Output the [X, Y] coordinate of the center of the cell containing the given text.  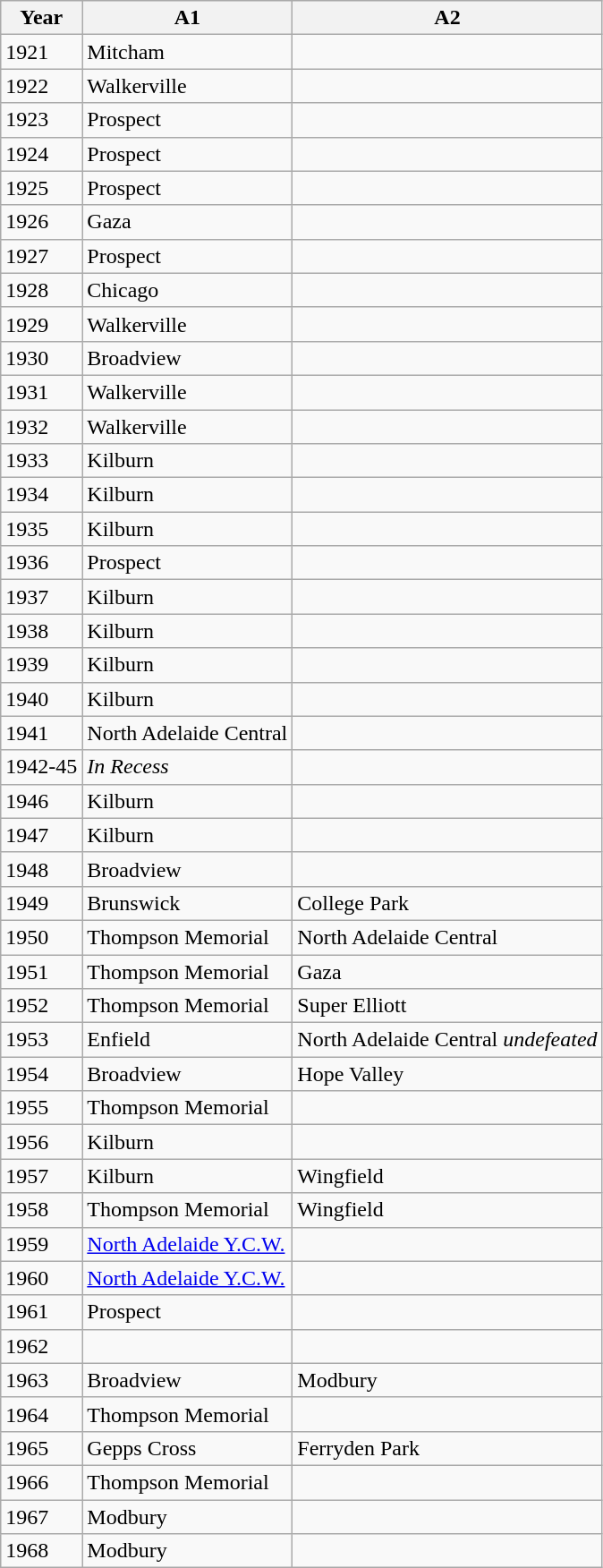
1956 [41, 1142]
1959 [41, 1244]
1952 [41, 1006]
1921 [41, 52]
1925 [41, 188]
1936 [41, 563]
1968 [41, 1551]
1926 [41, 222]
1951 [41, 971]
1922 [41, 86]
College Park [447, 903]
1946 [41, 801]
Chicago [188, 290]
1957 [41, 1176]
Super Elliott [447, 1006]
A1 [188, 18]
Brunswick [188, 903]
1960 [41, 1278]
1933 [41, 461]
1962 [41, 1346]
1953 [41, 1040]
1964 [41, 1414]
1938 [41, 631]
1940 [41, 699]
1923 [41, 120]
1934 [41, 495]
Year [41, 18]
Mitcham [188, 52]
1967 [41, 1517]
1932 [41, 427]
1961 [41, 1312]
Hope Valley [447, 1074]
1949 [41, 903]
North Adelaide Central undefeated [447, 1040]
1927 [41, 256]
1924 [41, 154]
1965 [41, 1448]
1931 [41, 392]
1947 [41, 835]
1930 [41, 358]
1929 [41, 324]
1942-45 [41, 767]
1955 [41, 1108]
1950 [41, 937]
1941 [41, 733]
1948 [41, 869]
Ferryden Park [447, 1448]
1928 [41, 290]
1939 [41, 665]
In Recess [188, 767]
1963 [41, 1380]
1937 [41, 597]
A2 [447, 18]
1966 [41, 1482]
1958 [41, 1210]
Enfield [188, 1040]
1954 [41, 1074]
Gepps Cross [188, 1448]
1935 [41, 529]
